Determine the [x, y] coordinate at the center of the cell enclosing the given text.  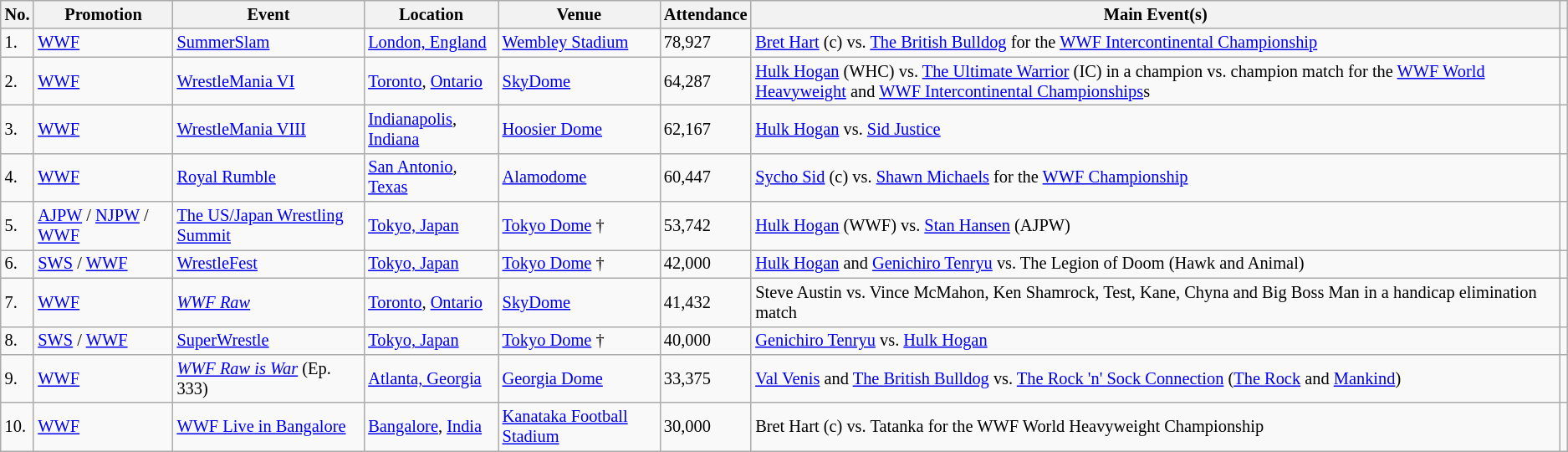
7. [18, 302]
5. [18, 226]
8. [18, 341]
42,000 [706, 264]
Kanataka Football Stadium [579, 427]
30,000 [706, 427]
Hoosier Dome [579, 129]
Hulk Hogan vs. Sid Justice [1156, 129]
1. [18, 43]
No. [18, 14]
64,287 [706, 81]
SummerSlam [269, 43]
WWF Raw [269, 302]
Bret Hart (c) vs. The British Bulldog for the WWF Intercontinental Championship [1156, 43]
41,432 [706, 302]
9. [18, 378]
62,167 [706, 129]
Wembley Stadium [579, 43]
Steve Austin vs. Vince McMahon, Ken Shamrock, Test, Kane, Chyna and Big Boss Man in a handicap elimination match [1156, 302]
Location [431, 14]
Hulk Hogan and Genichiro Tenryu vs. The Legion of Doom (Hawk and Animal) [1156, 264]
Bangalore, India [431, 427]
Main Event(s) [1156, 14]
WrestleMania VI [269, 81]
3. [18, 129]
Alamodome [579, 177]
SuperWrestle [269, 341]
53,742 [706, 226]
WWF Live in Bangalore [269, 427]
London, England [431, 43]
33,375 [706, 378]
Val Venis and The British Bulldog vs. The Rock 'n' Sock Connection (The Rock and Mankind) [1156, 378]
The US/Japan Wrestling Summit [269, 226]
6. [18, 264]
WrestleFest [269, 264]
AJPW / NJPW / WWF [103, 226]
Indianapolis, Indiana [431, 129]
Venue [579, 14]
Sycho Sid (c) vs. Shawn Michaels for the WWF Championship [1156, 177]
WWF Raw is War (Ep. 333) [269, 378]
40,000 [706, 341]
Event [269, 14]
Promotion [103, 14]
Attendance [706, 14]
60,447 [706, 177]
Bret Hart (c) vs. Tatanka for the WWF World Heavyweight Championship [1156, 427]
78,927 [706, 43]
10. [18, 427]
Royal Rumble [269, 177]
Hulk Hogan (WHC) vs. The Ultimate Warrior (IC) in a champion vs. champion match for the WWF World Heavyweight and WWF Intercontinental Championshipss [1156, 81]
Atlanta, Georgia [431, 378]
2. [18, 81]
Georgia Dome [579, 378]
WrestleMania VIII [269, 129]
San Antonio, Texas [431, 177]
Genichiro Tenryu vs. Hulk Hogan [1156, 341]
4. [18, 177]
Hulk Hogan (WWF) vs. Stan Hansen (AJPW) [1156, 226]
